Extract the (X, Y) coordinate from the center of the cell holding the provided text.  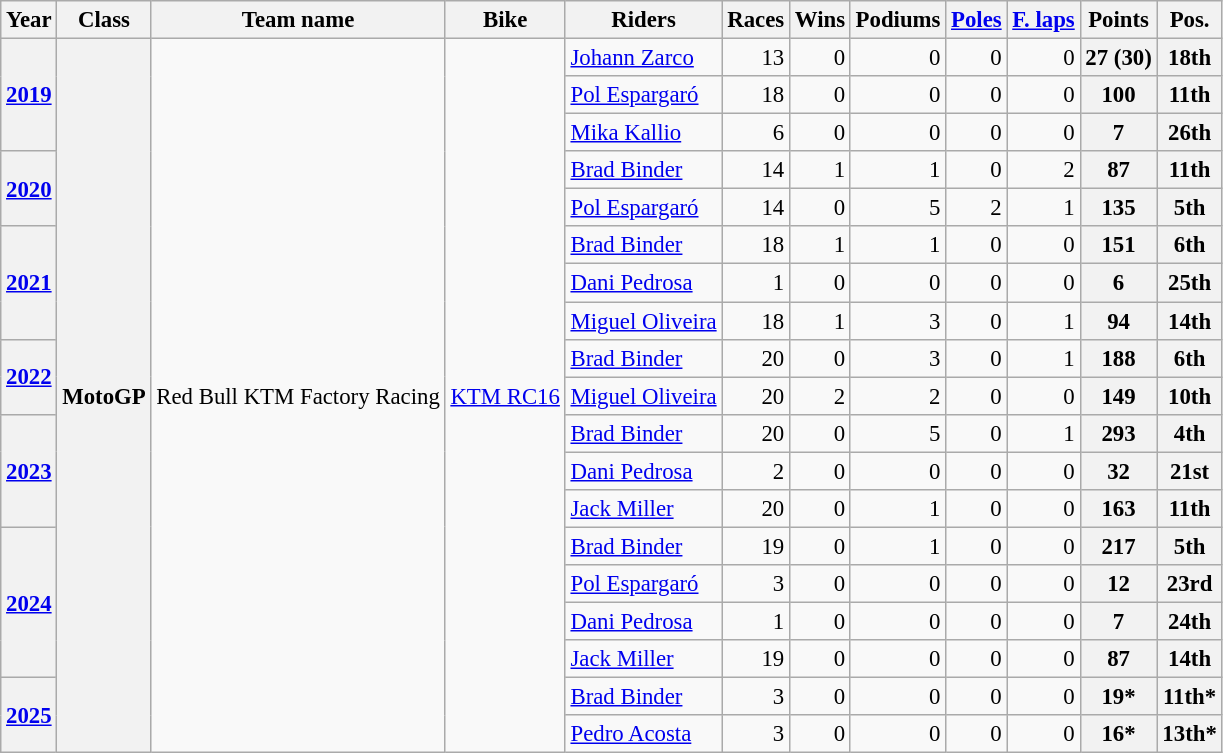
151 (1118, 245)
24th (1190, 621)
2023 (29, 470)
Wins (820, 20)
2021 (29, 282)
26th (1190, 133)
11th* (1190, 697)
Team name (298, 20)
163 (1118, 509)
Johann Zarco (644, 58)
Pedro Acosta (644, 734)
F. laps (1044, 20)
Class (104, 20)
32 (1118, 471)
2020 (29, 188)
23rd (1190, 584)
2024 (29, 602)
100 (1118, 95)
Points (1118, 20)
135 (1118, 208)
2019 (29, 96)
149 (1118, 396)
94 (1118, 321)
27 (30) (1118, 58)
Red Bull KTM Factory Racing (298, 396)
25th (1190, 283)
KTM RC16 (505, 396)
18th (1190, 58)
Poles (976, 20)
2025 (29, 716)
4th (1190, 433)
Pos. (1190, 20)
21st (1190, 471)
217 (1118, 546)
Year (29, 20)
10th (1190, 396)
13 (756, 58)
188 (1118, 358)
Podiums (898, 20)
13th* (1190, 734)
Bike (505, 20)
MotoGP (104, 396)
19* (1118, 697)
293 (1118, 433)
12 (1118, 584)
16* (1118, 734)
Riders (644, 20)
Mika Kallio (644, 133)
2022 (29, 376)
Races (756, 20)
